Identify which cell holds the provided text, then report its [X, Y] central coordinate. 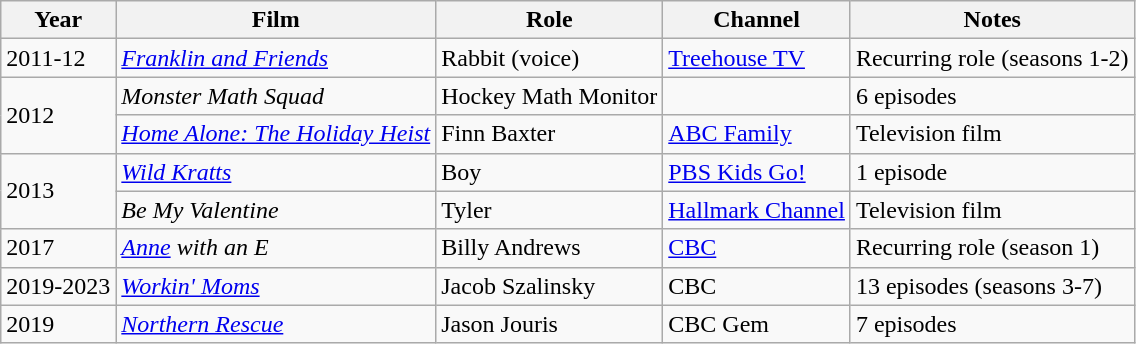
Film [276, 20]
Workin' Moms [276, 286]
Be My Valentine [276, 210]
Rabbit (voice) [550, 58]
Monster Math Squad [276, 96]
Anne with an E [276, 248]
Hockey Math Monitor [550, 96]
2013 [58, 191]
Recurring role (season 1) [992, 248]
Billy Andrews [550, 248]
Wild Kratts [276, 172]
2012 [58, 115]
Jason Jouris [550, 324]
Year [58, 20]
Northern Rescue [276, 324]
Recurring role (seasons 1-2) [992, 58]
2019-2023 [58, 286]
6 episodes [992, 96]
Finn Baxter [550, 134]
Boy [550, 172]
7 episodes [992, 324]
2011-12 [58, 58]
ABC Family [757, 134]
Jacob Szalinsky [550, 286]
Treehouse TV [757, 58]
PBS Kids Go! [757, 172]
2019 [58, 324]
13 episodes (seasons 3-7) [992, 286]
1 episode [992, 172]
Role [550, 20]
Hallmark Channel [757, 210]
Tyler [550, 210]
Home Alone: The Holiday Heist [276, 134]
Notes [992, 20]
2017 [58, 248]
CBC Gem [757, 324]
Franklin and Friends [276, 58]
Channel [757, 20]
